Identify which cell holds the provided text, then report its (X, Y) central coordinate. 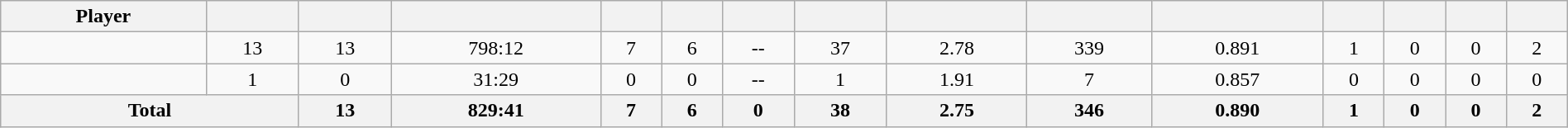
829:41 (496, 111)
798:12 (496, 48)
Player (103, 17)
38 (840, 111)
2.75 (957, 111)
2.78 (957, 48)
0.891 (1237, 48)
37 (840, 48)
346 (1089, 111)
31:29 (496, 79)
0.890 (1237, 111)
1.91 (957, 79)
Total (150, 111)
339 (1089, 48)
0.857 (1237, 79)
